Extract the (x, y) coordinate from the center of the cell holding the provided text.  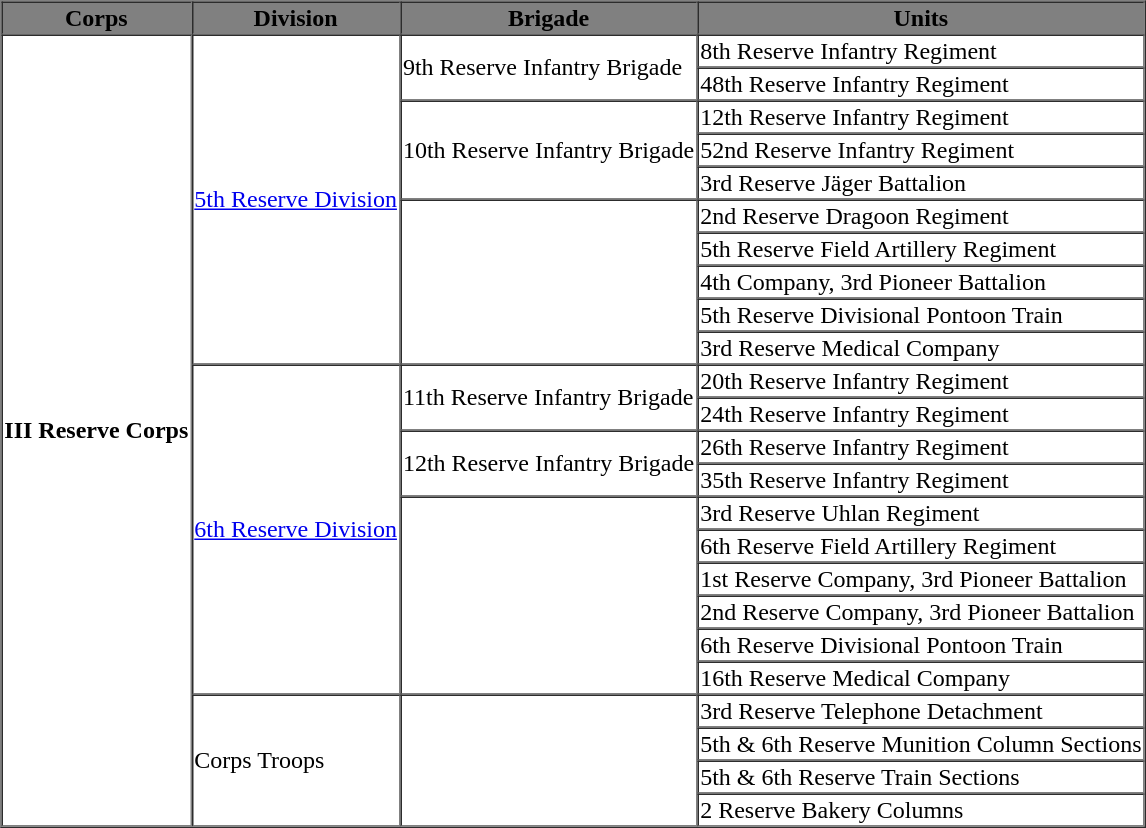
5th Reserve Divisional Pontoon Train (920, 314)
12th Reserve Infantry Regiment (920, 116)
24th Reserve Infantry Regiment (920, 414)
4th Company, 3rd Pioneer Battalion (920, 282)
48th Reserve Infantry Regiment (920, 84)
Division (296, 18)
52nd Reserve Infantry Regiment (920, 150)
3rd Reserve Uhlan Regiment (920, 512)
8th Reserve Infantry Regiment (920, 50)
20th Reserve Infantry Regiment (920, 380)
16th Reserve Medical Company (920, 678)
Corps Troops (296, 760)
Units (920, 18)
12th Reserve Infantry Brigade (548, 463)
5th Reserve Field Artillery Regiment (920, 248)
5th Reserve Division (296, 199)
3rd Reserve Medical Company (920, 348)
11th Reserve Infantry Brigade (548, 397)
III Reserve Corps (96, 430)
6th Reserve Division (296, 529)
10th Reserve Infantry Brigade (548, 150)
5th & 6th Reserve Munition Column Sections (920, 744)
6th Reserve Divisional Pontoon Train (920, 644)
35th Reserve Infantry Regiment (920, 480)
Corps (96, 18)
3rd Reserve Jäger Battalion (920, 182)
5th & 6th Reserve Train Sections (920, 776)
6th Reserve Field Artillery Regiment (920, 546)
3rd Reserve Telephone Detachment (920, 710)
2nd Reserve Dragoon Regiment (920, 216)
2 Reserve Bakery Columns (920, 810)
Brigade (548, 18)
2nd Reserve Company, 3rd Pioneer Battalion (920, 612)
26th Reserve Infantry Regiment (920, 446)
1st Reserve Company, 3rd Pioneer Battalion (920, 578)
9th Reserve Infantry Brigade (548, 67)
